Output the [x, y] coordinate of the center of the cell containing the given text.  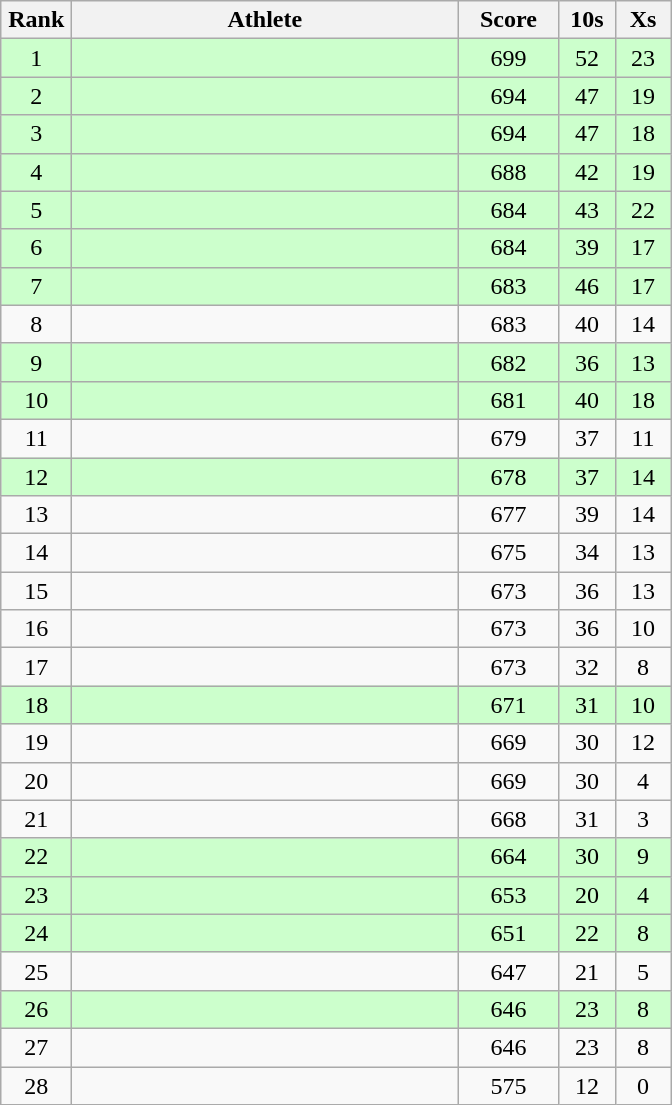
Rank [36, 20]
46 [587, 286]
675 [508, 553]
34 [587, 553]
42 [587, 172]
10s [587, 20]
16 [36, 629]
653 [508, 895]
32 [587, 667]
679 [508, 438]
Xs [643, 20]
52 [587, 58]
28 [36, 1085]
15 [36, 591]
668 [508, 819]
681 [508, 400]
Athlete [265, 20]
43 [587, 210]
27 [36, 1047]
647 [508, 971]
575 [508, 1085]
677 [508, 515]
1 [36, 58]
664 [508, 857]
0 [643, 1085]
Score [508, 20]
6 [36, 248]
7 [36, 286]
678 [508, 477]
688 [508, 172]
682 [508, 362]
671 [508, 705]
651 [508, 933]
26 [36, 1009]
2 [36, 96]
699 [508, 58]
24 [36, 933]
25 [36, 971]
